Find where the given text appears and provide that cell's center as (x, y) coordinate. 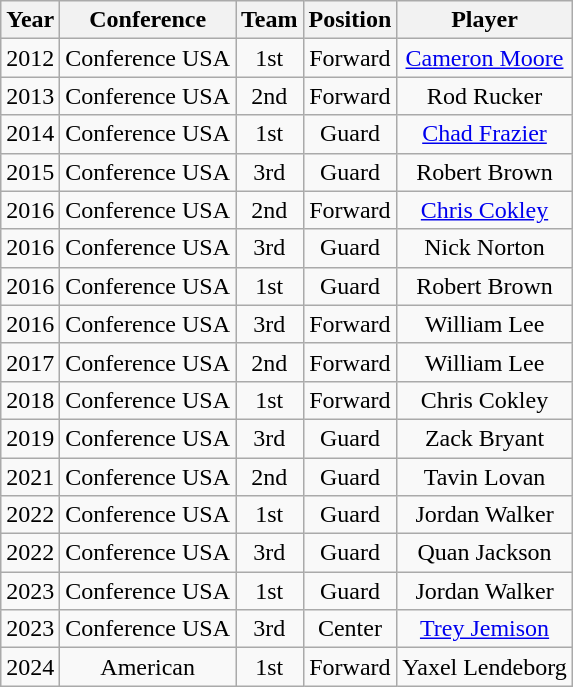
2018 (30, 400)
2012 (30, 58)
2021 (30, 477)
Nick Norton (485, 248)
Center (350, 629)
Chad Frazier (485, 134)
Tavin Lovan (485, 477)
Position (350, 20)
2014 (30, 134)
2017 (30, 362)
Yaxel Lendeborg (485, 667)
Cameron Moore (485, 58)
Conference (148, 20)
2015 (30, 172)
Team (270, 20)
American (148, 667)
Trey Jemison (485, 629)
Zack Bryant (485, 438)
Year (30, 20)
Rod Rucker (485, 96)
Quan Jackson (485, 553)
2019 (30, 438)
2013 (30, 96)
Player (485, 20)
2024 (30, 667)
